Determine the [x, y] coordinate at the center of the cell enclosing the given text.  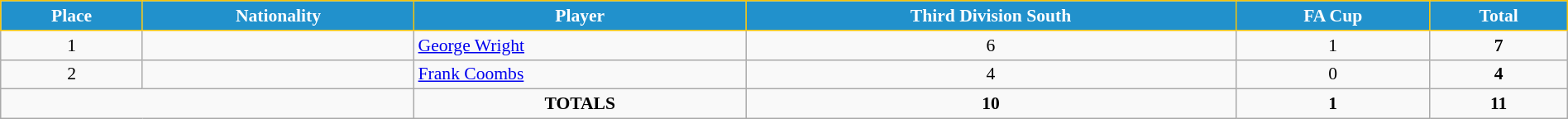
Place [72, 16]
George Wright [581, 45]
11 [1499, 104]
FA Cup [1333, 16]
6 [991, 45]
10 [991, 104]
Third Division South [991, 16]
2 [72, 74]
Player [581, 16]
TOTALS [581, 104]
Total [1499, 16]
Frank Coombs [581, 74]
7 [1499, 45]
0 [1333, 74]
Nationality [278, 16]
